Detect which cell encompasses the target text, then output its [X, Y] center coordinate. 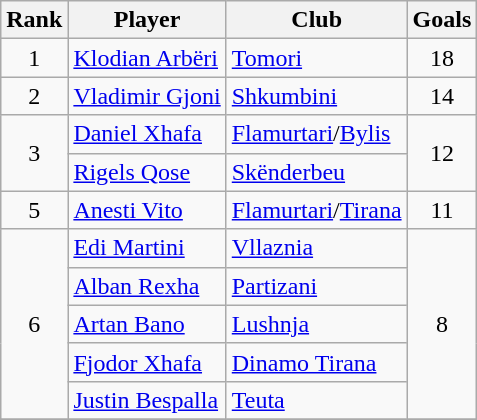
Flamurtari/Bylis [316, 134]
8 [442, 324]
12 [442, 153]
Lushnja [316, 324]
Rigels Qose [147, 172]
Partizani [316, 286]
1 [34, 58]
Artan Bano [147, 324]
Goals [442, 20]
Skënderbeu [316, 172]
Edi Martini [147, 248]
Fjodor Xhafa [147, 362]
18 [442, 58]
11 [442, 210]
Rank [34, 20]
5 [34, 210]
Shkumbini [316, 96]
3 [34, 153]
Club [316, 20]
Vllaznia [316, 248]
Dinamo Tirana [316, 362]
Klodian Arbëri [147, 58]
2 [34, 96]
Player [147, 20]
Tomori [316, 58]
Anesti Vito [147, 210]
Alban Rexha [147, 286]
6 [34, 324]
Teuta [316, 400]
14 [442, 96]
Vladimir Gjoni [147, 96]
Flamurtari/Tirana [316, 210]
Daniel Xhafa [147, 134]
Justin Bespalla [147, 400]
